Scan for the cell matching the given text and deliver its [x, y] coordinate at center. 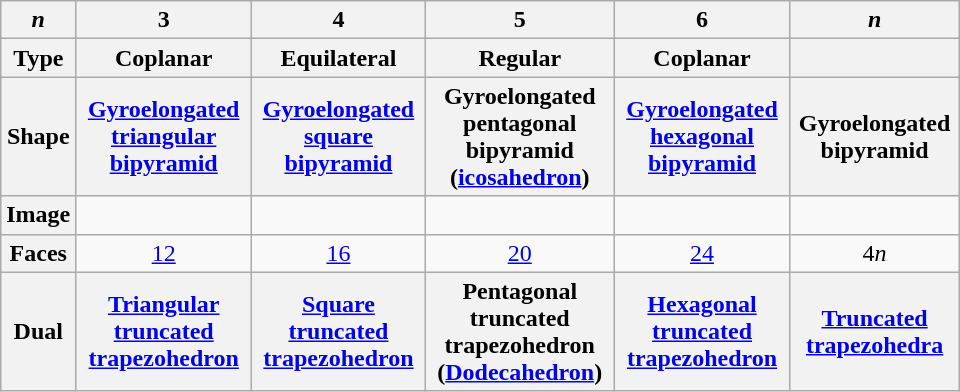
Hexagonal truncated trapezohedron [702, 332]
4n [874, 253]
5 [520, 20]
Gyroelongated hexagonal bipyramid [702, 136]
6 [702, 20]
16 [339, 253]
Faces [38, 253]
24 [702, 253]
12 [164, 253]
Gyroelongated bipyramid [874, 136]
Truncated trapezohedra [874, 332]
Triangular truncated trapezohedron [164, 332]
Pentagonal truncated trapezohedron(Dodecahedron) [520, 332]
Image [38, 215]
Equilateral [339, 58]
Shape [38, 136]
Gyroelongated pentagonal bipyramid(icosahedron) [520, 136]
Gyroelongated triangular bipyramid [164, 136]
Regular [520, 58]
Square truncated trapezohedron [339, 332]
3 [164, 20]
Type [38, 58]
20 [520, 253]
Gyroelongated square bipyramid [339, 136]
Dual [38, 332]
4 [339, 20]
